Identify which cell holds the provided text, then report its [x, y] central coordinate. 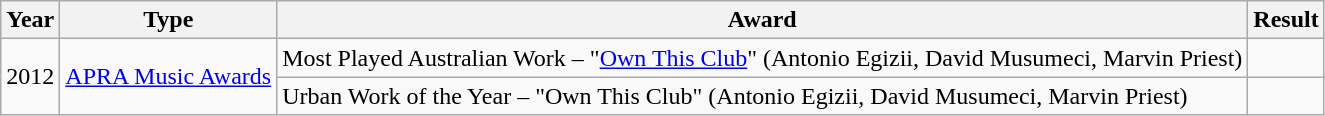
Result [1286, 20]
Year [30, 20]
2012 [30, 77]
Award [762, 20]
Type [168, 20]
Urban Work of the Year – "Own This Club" (Antonio Egizii, David Musumeci, Marvin Priest) [762, 96]
Most Played Australian Work – "Own This Club" (Antonio Egizii, David Musumeci, Marvin Priest) [762, 58]
APRA Music Awards [168, 77]
